Extract the (x, y) coordinate from the center of the cell holding the provided text.  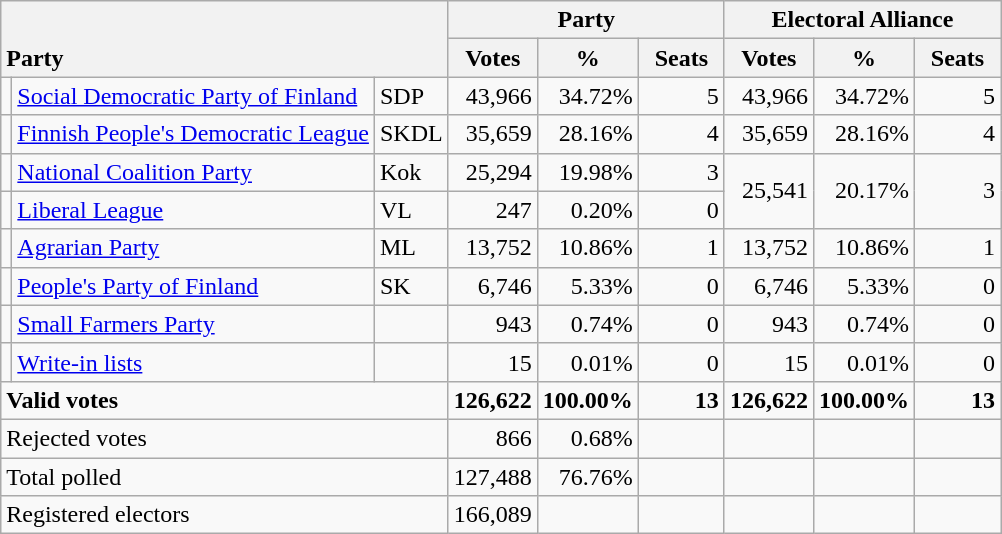
Agrarian Party (194, 248)
127,488 (492, 477)
Finnish People's Democratic League (194, 134)
Rejected votes (224, 438)
Liberal League (194, 210)
0.68% (588, 438)
25,294 (492, 172)
SKDL (411, 134)
20.17% (864, 191)
Registered electors (224, 515)
247 (492, 210)
0.20% (588, 210)
Valid votes (224, 400)
ML (411, 248)
People's Party of Finland (194, 286)
SDP (411, 96)
VL (411, 210)
25,541 (768, 191)
Write-in lists (194, 362)
Small Farmers Party (194, 324)
19.98% (588, 172)
Total polled (224, 477)
National Coalition Party (194, 172)
76.76% (588, 477)
Kok (411, 172)
Electoral Alliance (862, 20)
Social Democratic Party of Finland (194, 96)
166,089 (492, 515)
866 (492, 438)
SK (411, 286)
